Return [X, Y] of the center of cell containing provided text 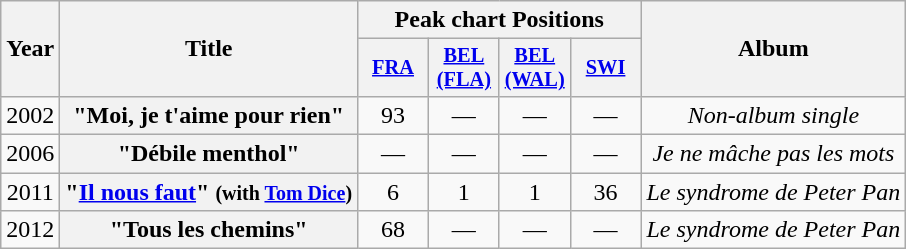
"Moi, je t'aime pour rien" [209, 115]
36 [606, 192]
93 [394, 115]
"Débile menthol" [209, 154]
6 [394, 192]
2011 [30, 192]
BEL (FLA) [464, 68]
FRA [394, 68]
Year [30, 49]
2006 [30, 154]
2012 [30, 230]
Non-album single [774, 115]
Album [774, 49]
Title [209, 49]
SWI [606, 68]
2002 [30, 115]
68 [394, 230]
"Tous les chemins" [209, 230]
"Il nous faut" (with Tom Dice) [209, 192]
Peak chart Positions [500, 20]
BEL (WAL) [534, 68]
Je ne mâche pas les mots [774, 154]
